Output the (X, Y) coordinate of the center of the cell containing the given text.  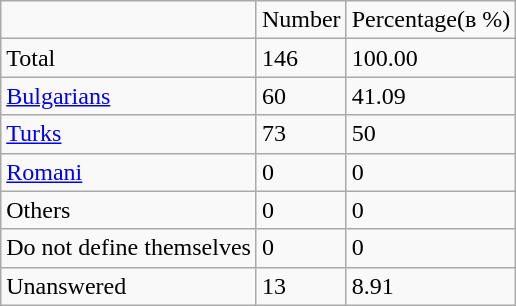
8.91 (431, 286)
60 (301, 96)
Percentage(в %) (431, 20)
Total (129, 58)
Turks (129, 134)
Others (129, 210)
Romani (129, 172)
Unanswered (129, 286)
13 (301, 286)
100.00 (431, 58)
Number (301, 20)
50 (431, 134)
41.09 (431, 96)
73 (301, 134)
146 (301, 58)
Bulgarians (129, 96)
Do not define themselves (129, 248)
